Find where the given text appears and provide that cell's center as [x, y] coordinate. 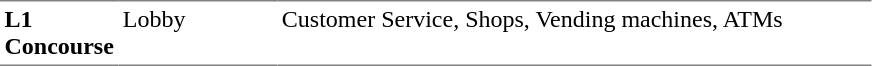
L1Concourse [59, 33]
Lobby [198, 33]
Customer Service, Shops, Vending machines, ATMs [574, 33]
